Output the [X, Y] coordinate of the center of the cell containing the given text.  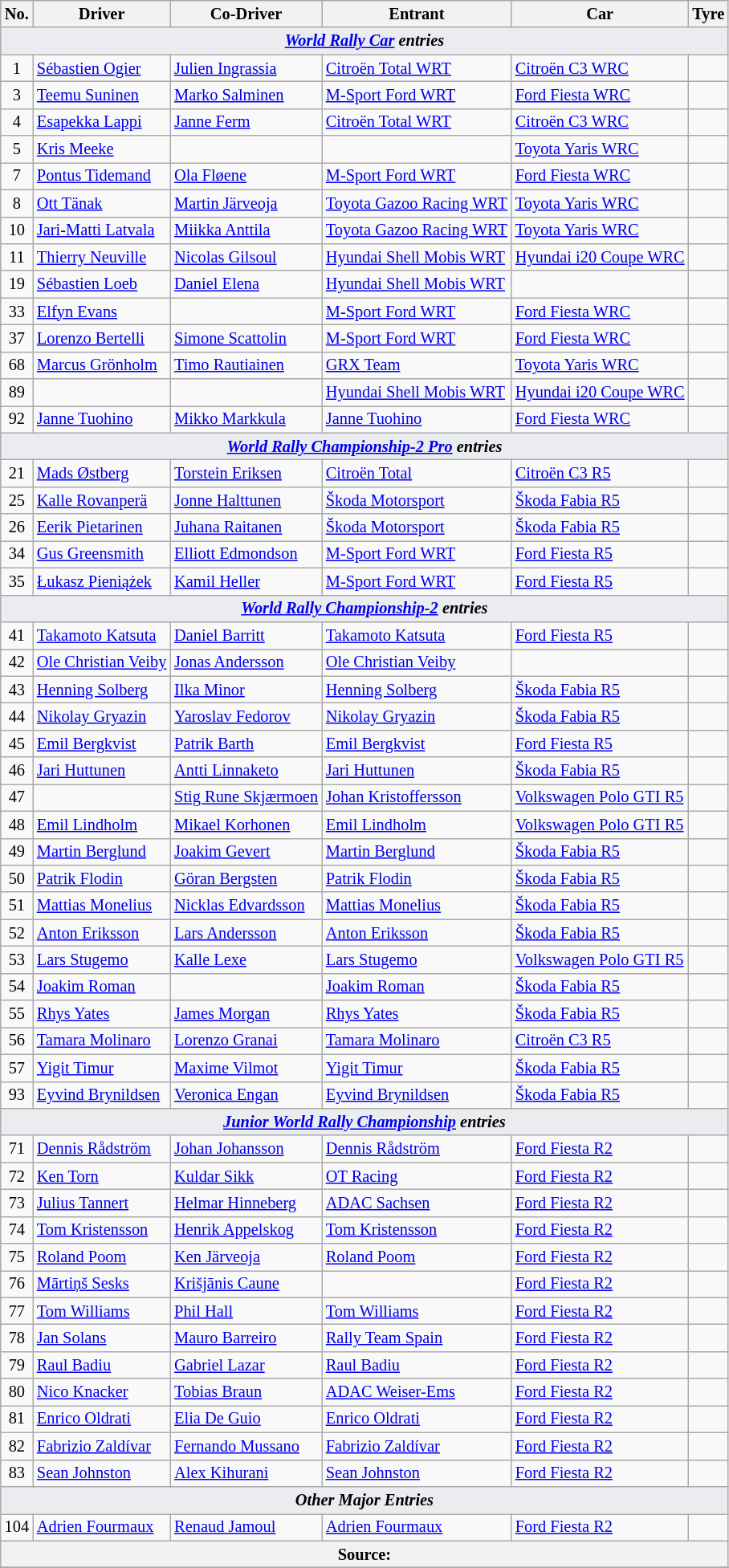
ADAC Weiser-Ems [417, 1392]
Patrik Barth [246, 743]
OT Racing [417, 1176]
Helmar Hinneberg [246, 1203]
Maxime Vilmot [246, 1068]
Teemu Suninen [101, 95]
50 [17, 878]
1 [17, 68]
45 [17, 743]
Kamil Heller [246, 581]
Elia De Guio [246, 1419]
World Rally Championship-2 Pro entries [364, 446]
25 [17, 500]
Renaud Jamoul [246, 1527]
71 [17, 1149]
Ilka Minor [246, 690]
68 [17, 365]
Nicklas Edvardsson [246, 906]
37 [17, 338]
Gus Greensmith [101, 554]
89 [17, 393]
Elfyn Evans [101, 312]
Simone Scattolin [246, 338]
47 [17, 797]
Esapekka Lappi [101, 122]
Antti Linnaketo [246, 771]
Jari-Matti Latvala [101, 230]
No. [17, 14]
Mārtiņš Sesks [101, 1284]
55 [17, 1014]
Source: [364, 1554]
Ken Järveoja [246, 1257]
56 [17, 1041]
78 [17, 1338]
Nico Knacker [101, 1392]
Phil Hall [246, 1311]
Fernando Mussano [246, 1446]
Eerik Pietarinen [101, 527]
Johan Johansson [246, 1149]
Kris Meeke [101, 149]
Co-Driver [246, 14]
Veronica Engan [246, 1095]
Alex Kihurani [246, 1473]
Elliott Edmondson [246, 554]
Tobias Braun [246, 1392]
Other Major Entries [364, 1500]
Ola Fløene [246, 176]
80 [17, 1392]
Gabriel Lazar [246, 1365]
Driver [101, 14]
Joakim Gevert [246, 852]
Martin Järveoja [246, 203]
76 [17, 1284]
53 [17, 959]
3 [17, 95]
75 [17, 1257]
Ken Torn [101, 1176]
11 [17, 257]
44 [17, 716]
Pontus Tidemand [101, 176]
Juhana Raitanen [246, 527]
Marcus Grönholm [101, 365]
49 [17, 852]
Janne Ferm [246, 122]
77 [17, 1311]
Mikko Markkula [246, 419]
8 [17, 203]
Junior World Rally Championship entries [364, 1122]
54 [17, 987]
79 [17, 1365]
Mikael Korhonen [246, 825]
Kuldar Sikk [246, 1176]
Timo Rautiainen [246, 365]
Lorenzo Granai [246, 1041]
51 [17, 906]
Sébastien Ogier [101, 68]
Daniel Elena [246, 284]
Citroën Total [417, 473]
26 [17, 527]
92 [17, 419]
Kalle Lexe [246, 959]
World Rally Championship-2 entries [364, 609]
World Rally Car entries [364, 41]
19 [17, 284]
5 [17, 149]
Julien Ingrassia [246, 68]
82 [17, 1446]
Marko Salminen [246, 95]
34 [17, 554]
Łukasz Pieniążek [101, 581]
Sébastien Loeb [101, 284]
Rally Team Spain [417, 1338]
73 [17, 1203]
Göran Bergsten [246, 878]
Mads Østberg [101, 473]
Kalle Rovanperä [101, 500]
Johan Kristoffersson [417, 797]
Lorenzo Bertelli [101, 338]
46 [17, 771]
41 [17, 635]
Miikka Anttila [246, 230]
42 [17, 662]
10 [17, 230]
Tyre [708, 14]
104 [17, 1527]
Jonne Halttunen [246, 500]
Jan Solans [101, 1338]
James Morgan [246, 1014]
Jonas Andersson [246, 662]
Entrant [417, 14]
Julius Tannert [101, 1203]
Yaroslav Fedorov [246, 716]
Henrik Appelskog [246, 1230]
Lars Andersson [246, 933]
4 [17, 122]
7 [17, 176]
Ott Tänak [101, 203]
81 [17, 1419]
Mauro Barreiro [246, 1338]
Stig Rune Skjærmoen [246, 797]
Car [601, 14]
93 [17, 1095]
72 [17, 1176]
57 [17, 1068]
33 [17, 312]
35 [17, 581]
83 [17, 1473]
Daniel Barritt [246, 635]
48 [17, 825]
ADAC Sachsen [417, 1203]
43 [17, 690]
52 [17, 933]
Nicolas Gilsoul [246, 257]
Torstein Eriksen [246, 473]
21 [17, 473]
Krišjānis Caune [246, 1284]
GRX Team [417, 365]
Thierry Neuville [101, 257]
74 [17, 1230]
